Output the [X, Y] coordinate of the center of the cell containing the given text.  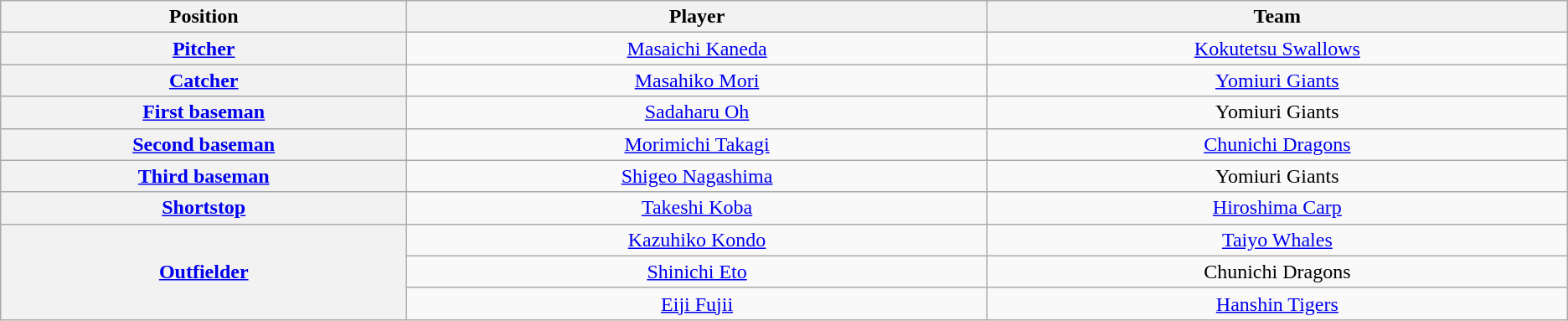
Shigeo Nagashima [697, 176]
Eiji Fujii [697, 303]
Catcher [204, 80]
Masahiko Mori [697, 80]
Player [697, 17]
Team [1277, 17]
Sadaharu Oh [697, 112]
Pitcher [204, 49]
First baseman [204, 112]
Hiroshima Carp [1277, 208]
Kokutetsu Swallows [1277, 49]
Takeshi Koba [697, 208]
Hanshin Tigers [1277, 303]
Taiyo Whales [1277, 240]
Kazuhiko Kondo [697, 240]
Masaichi Kaneda [697, 49]
Morimichi Takagi [697, 144]
Outfielder [204, 272]
Shortstop [204, 208]
Second baseman [204, 144]
Shinichi Eto [697, 272]
Third baseman [204, 176]
Position [204, 17]
